Output the [X, Y] coordinate of the center of the cell containing the given text.  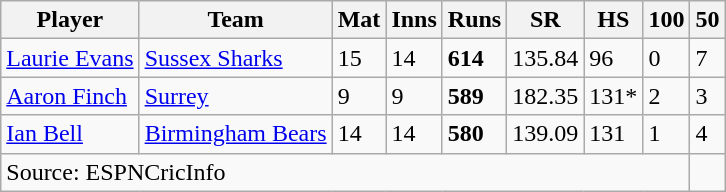
HS [614, 20]
131 [614, 134]
Ian Bell [70, 134]
Surrey [236, 96]
Aaron Finch [70, 96]
Runs [474, 20]
2 [666, 96]
Sussex Sharks [236, 58]
1 [666, 134]
Source: ESPNCricInfo [346, 172]
7 [708, 58]
SR [546, 20]
Mat [359, 20]
96 [614, 58]
0 [666, 58]
614 [474, 58]
131* [614, 96]
580 [474, 134]
589 [474, 96]
182.35 [546, 96]
15 [359, 58]
Laurie Evans [70, 58]
Inns [414, 20]
4 [708, 134]
50 [708, 20]
Player [70, 20]
139.09 [546, 134]
3 [708, 96]
135.84 [546, 58]
Birmingham Bears [236, 134]
100 [666, 20]
Team [236, 20]
